Locate the cell with the specified text and output its [X, Y] center coordinate. 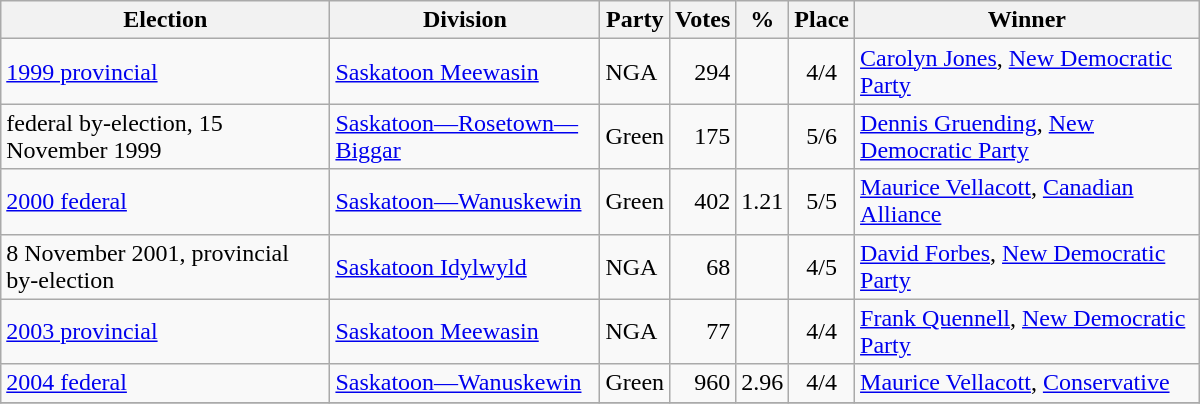
5/6 [822, 136]
Saskatoon—Rosetown—Biggar [465, 136]
Carolyn Jones, New Democratic Party [1028, 72]
77 [703, 332]
Party [635, 20]
402 [703, 202]
960 [703, 383]
Division [465, 20]
Election [166, 20]
David Forbes, New Democratic Party [1028, 266]
68 [703, 266]
Frank Quennell, New Democratic Party [1028, 332]
1999 provincial [166, 72]
5/5 [822, 202]
8 November 2001, provincial by-election [166, 266]
% [762, 20]
2003 provincial [166, 332]
2000 federal [166, 202]
Maurice Vellacott, Conservative [1028, 383]
1.21 [762, 202]
2004 federal [166, 383]
Dennis Gruending, New Democratic Party [1028, 136]
Maurice Vellacott, Canadian Alliance [1028, 202]
Saskatoon Idylwyld [465, 266]
175 [703, 136]
294 [703, 72]
Place [822, 20]
Votes [703, 20]
2.96 [762, 383]
Winner [1028, 20]
federal by-election, 15 November 1999 [166, 136]
4/5 [822, 266]
